Provide the (X, Y) coordinate of the cell's center where the given text is located.  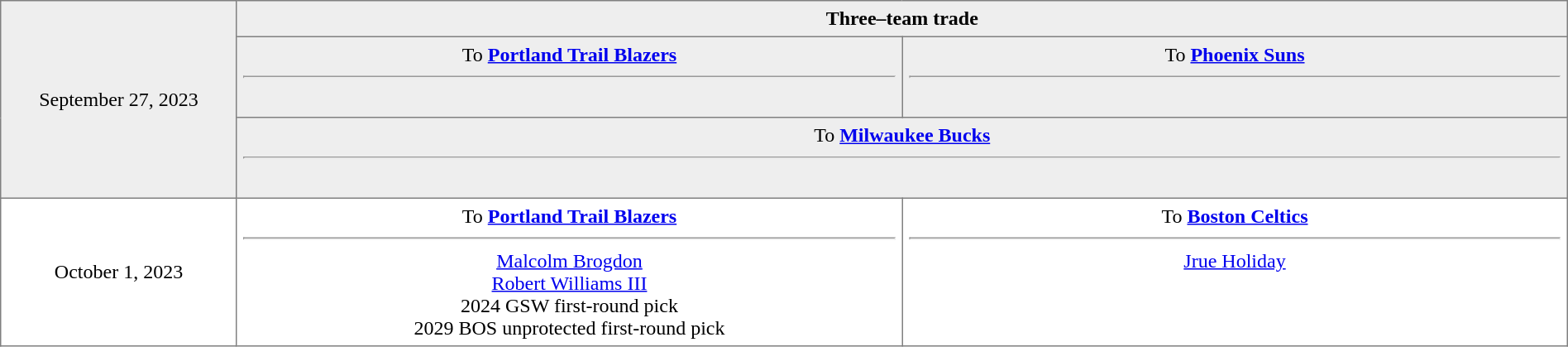
October 1, 2023 (119, 272)
To Portland Trail BlazersMalcolm BrogdonRobert Williams III2024 GSW first-round pick2029 BOS unprotected first-round pick (569, 272)
To Boston CelticsJrue Holiday (1236, 272)
To Phoenix Suns (1236, 77)
Three–team trade (901, 19)
September 27, 2023 (119, 99)
To Milwaukee Bucks (901, 158)
To Portland Trail Blazers (569, 77)
